Locate the cell with the specified text and output its (x, y) center coordinate. 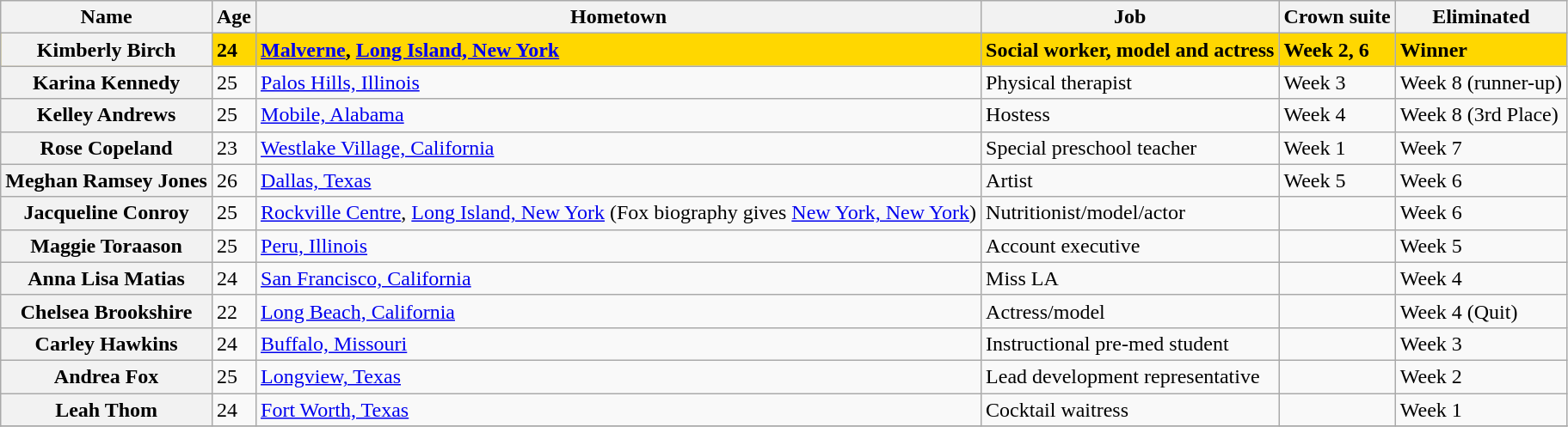
Palos Hills, Illinois (619, 82)
Week 4 (Quit) (1481, 311)
Dallas, Texas (619, 180)
Week 2, 6 (1337, 50)
Buffalo, Missouri (619, 344)
Hometown (619, 17)
Special preschool teacher (1130, 148)
Hostess (1130, 115)
Physical therapist (1130, 82)
Westlake Village, California (619, 148)
Crown suite (1337, 17)
Nutritionist/model/actor (1130, 213)
Leah Thom (107, 410)
Anna Lisa Matias (107, 278)
Artist (1130, 180)
Kelley Andrews (107, 115)
San Francisco, California (619, 278)
Week 2 (1481, 376)
Jacqueline Conroy (107, 213)
Rose Copeland (107, 148)
Andrea Fox (107, 376)
23 (234, 148)
Week 7 (1481, 148)
Name (107, 17)
Winner (1481, 50)
Eliminated (1481, 17)
26 (234, 180)
Longview, Texas (619, 376)
Long Beach, California (619, 311)
Week 8 (runner-up) (1481, 82)
Miss LA (1130, 278)
Meghan Ramsey Jones (107, 180)
Social worker, model and actress (1130, 50)
Cocktail waitress (1130, 410)
Actress/model (1130, 311)
Instructional pre-med student (1130, 344)
Malverne, Long Island, New York (619, 50)
Age (234, 17)
Mobile, Alabama (619, 115)
Carley Hawkins (107, 344)
Peru, Illinois (619, 246)
Rockville Centre, Long Island, New York (Fox biography gives New York, New York) (619, 213)
Karina Kennedy (107, 82)
Lead development representative (1130, 376)
22 (234, 311)
Week 8 (3rd Place) (1481, 115)
Kimberly Birch (107, 50)
Fort Worth, Texas (619, 410)
Maggie Toraason (107, 246)
Job (1130, 17)
Account executive (1130, 246)
Chelsea Brookshire (107, 311)
